Capture the cell that displays the provided text and extract its (X, Y) central coordinate. 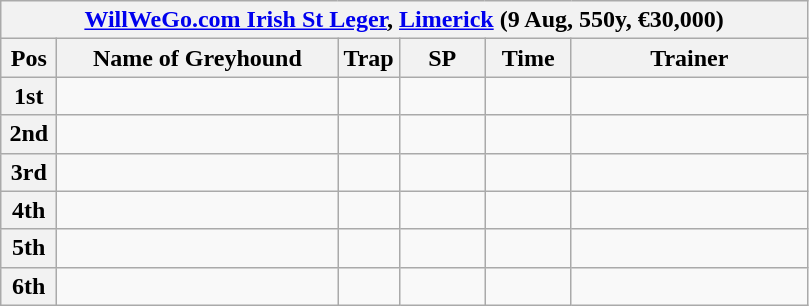
6th (29, 286)
Time (528, 58)
1st (29, 96)
2nd (29, 134)
Name of Greyhound (198, 58)
SP (442, 58)
4th (29, 210)
WillWeGo.com Irish St Leger, Limerick (9 Aug, 550y, €30,000) (404, 20)
Trap (368, 58)
Trainer (689, 58)
3rd (29, 172)
Pos (29, 58)
5th (29, 248)
